Scan for the cell matching the given text and deliver its [X, Y] coordinate at center. 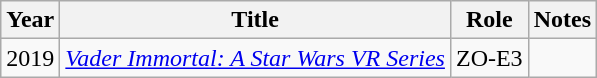
2019 [30, 58]
ZO-E3 [489, 58]
Year [30, 20]
Title [256, 20]
Notes [562, 20]
Vader Immortal: A Star Wars VR Series [256, 58]
Role [489, 20]
